Detect which cell encompasses the target text, then output its [X, Y] center coordinate. 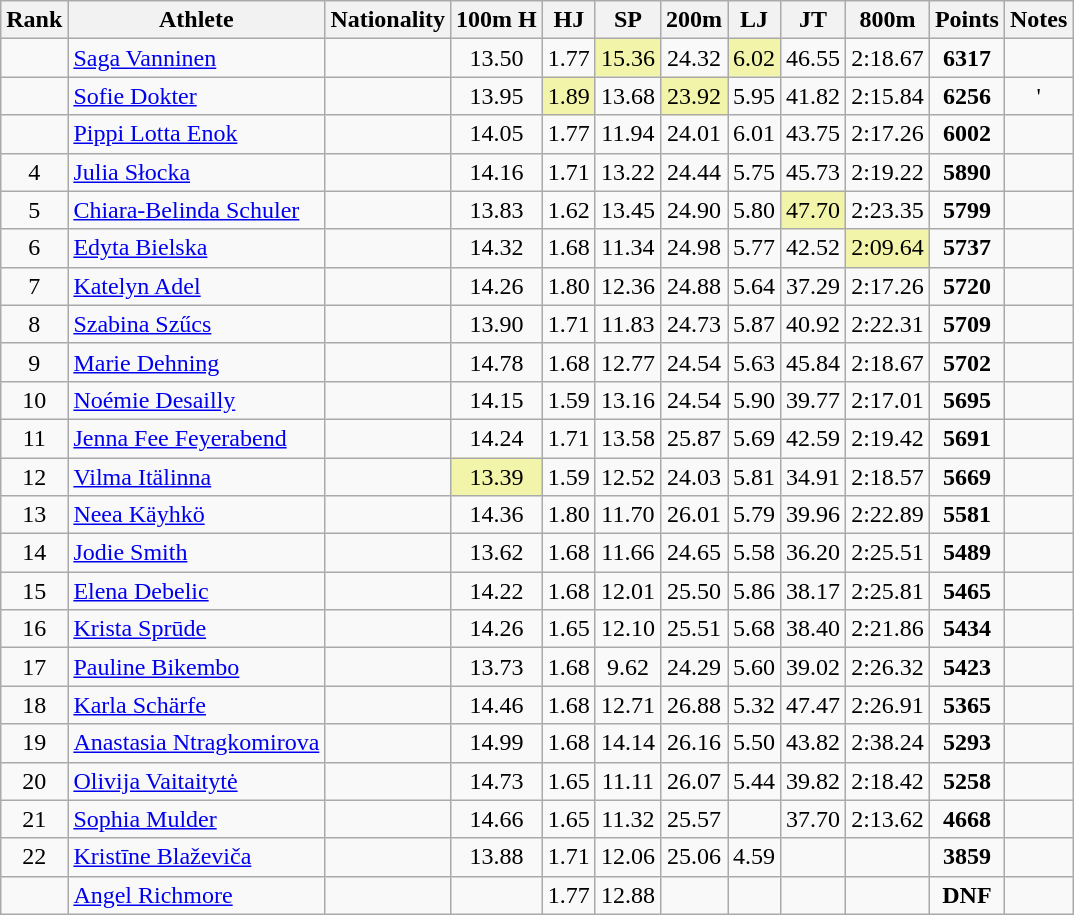
38.17 [814, 591]
Vilma Itälinna [196, 477]
13 [34, 515]
Notes [1038, 20]
5691 [966, 438]
13.16 [628, 400]
2:19.42 [888, 438]
HJ [568, 20]
13.73 [497, 667]
14.66 [497, 819]
26.01 [694, 515]
14.15 [497, 400]
37.70 [814, 819]
43.75 [814, 134]
5.58 [754, 553]
5.95 [754, 96]
25.51 [694, 629]
5.90 [754, 400]
Anastasia Ntragkomirova [196, 743]
Katelyn Adel [196, 286]
Jodie Smith [196, 553]
4 [34, 172]
3859 [966, 857]
24.32 [694, 58]
Saga Vanninen [196, 58]
5.68 [754, 629]
13.22 [628, 172]
14.22 [497, 591]
Chiara-Belinda Schuler [196, 210]
6.01 [754, 134]
13.62 [497, 553]
2:15.84 [888, 96]
24.73 [694, 324]
5799 [966, 210]
5702 [966, 362]
Kristīne Blaževiča [196, 857]
2:25.81 [888, 591]
14.24 [497, 438]
46.55 [814, 58]
42.59 [814, 438]
39.77 [814, 400]
12.10 [628, 629]
5365 [966, 705]
5695 [966, 400]
9.62 [628, 667]
23.92 [694, 96]
Nationality [388, 20]
5709 [966, 324]
14.73 [497, 781]
5423 [966, 667]
Karla Schärfe [196, 705]
Szabina Szűcs [196, 324]
6.02 [754, 58]
38.40 [814, 629]
Julia Słocka [196, 172]
2:26.91 [888, 705]
19 [34, 743]
13.95 [497, 96]
36.20 [814, 553]
6256 [966, 96]
2:22.31 [888, 324]
14.32 [497, 248]
11.83 [628, 324]
11.34 [628, 248]
14.14 [628, 743]
26.88 [694, 705]
5.60 [754, 667]
6 [34, 248]
45.73 [814, 172]
5293 [966, 743]
24.44 [694, 172]
5.81 [754, 477]
12.88 [628, 895]
200m [694, 20]
11.70 [628, 515]
5.80 [754, 210]
DNF [966, 895]
5.32 [754, 705]
5.86 [754, 591]
37.29 [814, 286]
11.66 [628, 553]
5434 [966, 629]
5.64 [754, 286]
47.70 [814, 210]
21 [34, 819]
Edyta Bielska [196, 248]
12.52 [628, 477]
Pippi Lotta Enok [196, 134]
26.16 [694, 743]
Marie Dehning [196, 362]
11 [34, 438]
2:19.22 [888, 172]
13.68 [628, 96]
13.45 [628, 210]
5669 [966, 477]
24.29 [694, 667]
4668 [966, 819]
2:13.62 [888, 819]
24.88 [694, 286]
4.59 [754, 857]
5890 [966, 172]
Sophia Mulder [196, 819]
25.57 [694, 819]
Sofie Dokter [196, 96]
5737 [966, 248]
SP [628, 20]
13.58 [628, 438]
18 [34, 705]
12.71 [628, 705]
5.79 [754, 515]
24.01 [694, 134]
25.50 [694, 591]
5720 [966, 286]
LJ [754, 20]
' [1038, 96]
24.98 [694, 248]
5.87 [754, 324]
800m [888, 20]
2:18.42 [888, 781]
25.87 [694, 438]
Athlete [196, 20]
39.82 [814, 781]
13.39 [497, 477]
24.90 [694, 210]
5489 [966, 553]
2:22.89 [888, 515]
39.96 [814, 515]
1.62 [568, 210]
14.78 [497, 362]
15 [34, 591]
14.99 [497, 743]
5581 [966, 515]
24.65 [694, 553]
Olivija Vaitaitytė [196, 781]
14.46 [497, 705]
8 [34, 324]
5.75 [754, 172]
2:38.24 [888, 743]
11.94 [628, 134]
JT [814, 20]
2:23.35 [888, 210]
12.36 [628, 286]
2:21.86 [888, 629]
2:26.32 [888, 667]
Neea Käyhkö [196, 515]
5.77 [754, 248]
12.01 [628, 591]
5.63 [754, 362]
34.91 [814, 477]
41.82 [814, 96]
Pauline Bikembo [196, 667]
5.44 [754, 781]
14.05 [497, 134]
12.06 [628, 857]
2:17.01 [888, 400]
2:09.64 [888, 248]
5465 [966, 591]
14.36 [497, 515]
Points [966, 20]
47.47 [814, 705]
45.84 [814, 362]
22 [34, 857]
11.11 [628, 781]
12 [34, 477]
15.36 [628, 58]
Jenna Fee Feyerabend [196, 438]
9 [34, 362]
Angel Richmore [196, 895]
43.82 [814, 743]
Krista Sprūde [196, 629]
13.83 [497, 210]
5 [34, 210]
7 [34, 286]
2:25.51 [888, 553]
1.89 [568, 96]
6317 [966, 58]
13.90 [497, 324]
20 [34, 781]
5.69 [754, 438]
13.88 [497, 857]
17 [34, 667]
6002 [966, 134]
10 [34, 400]
39.02 [814, 667]
Elena Debelic [196, 591]
2:18.57 [888, 477]
42.52 [814, 248]
13.50 [497, 58]
40.92 [814, 324]
14 [34, 553]
Noémie Desailly [196, 400]
14.16 [497, 172]
5258 [966, 781]
Rank [34, 20]
16 [34, 629]
26.07 [694, 781]
24.03 [694, 477]
5.50 [754, 743]
11.32 [628, 819]
25.06 [694, 857]
100m H [497, 20]
12.77 [628, 362]
